Provide the [X, Y] coordinate of the cell's center where the given text is located.  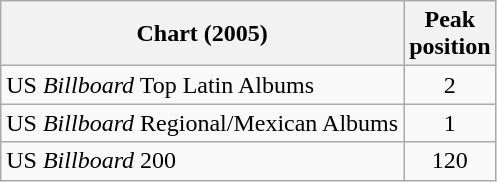
Peakposition [450, 34]
US Billboard 200 [202, 161]
2 [450, 85]
1 [450, 123]
US Billboard Top Latin Albums [202, 85]
US Billboard Regional/Mexican Albums [202, 123]
Chart (2005) [202, 34]
120 [450, 161]
